Locate the cell with the specified text and output its [X, Y] center coordinate. 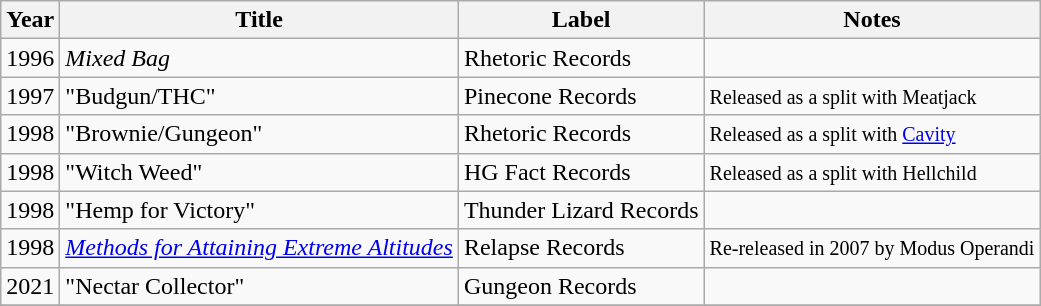
Released as a split with Meatjack [872, 96]
Notes [872, 20]
"Brownie/Gungeon" [260, 134]
Mixed Bag [260, 58]
HG Fact Records [581, 172]
Released as a split with Hellchild [872, 172]
Methods for Attaining Extreme Altitudes [260, 248]
"Witch Weed" [260, 172]
Relapse Records [581, 248]
Re-released in 2007 by Modus Operandi [872, 248]
1996 [30, 58]
Gungeon Records [581, 286]
Thunder Lizard Records [581, 210]
Pinecone Records [581, 96]
"Budgun/THC" [260, 96]
"Nectar Collector" [260, 286]
1997 [30, 96]
"Hemp for Victory" [260, 210]
Label [581, 20]
Title [260, 20]
Released as a split with Cavity [872, 134]
Year [30, 20]
2021 [30, 286]
